Locate the cell with the specified text and output its [X, Y] center coordinate. 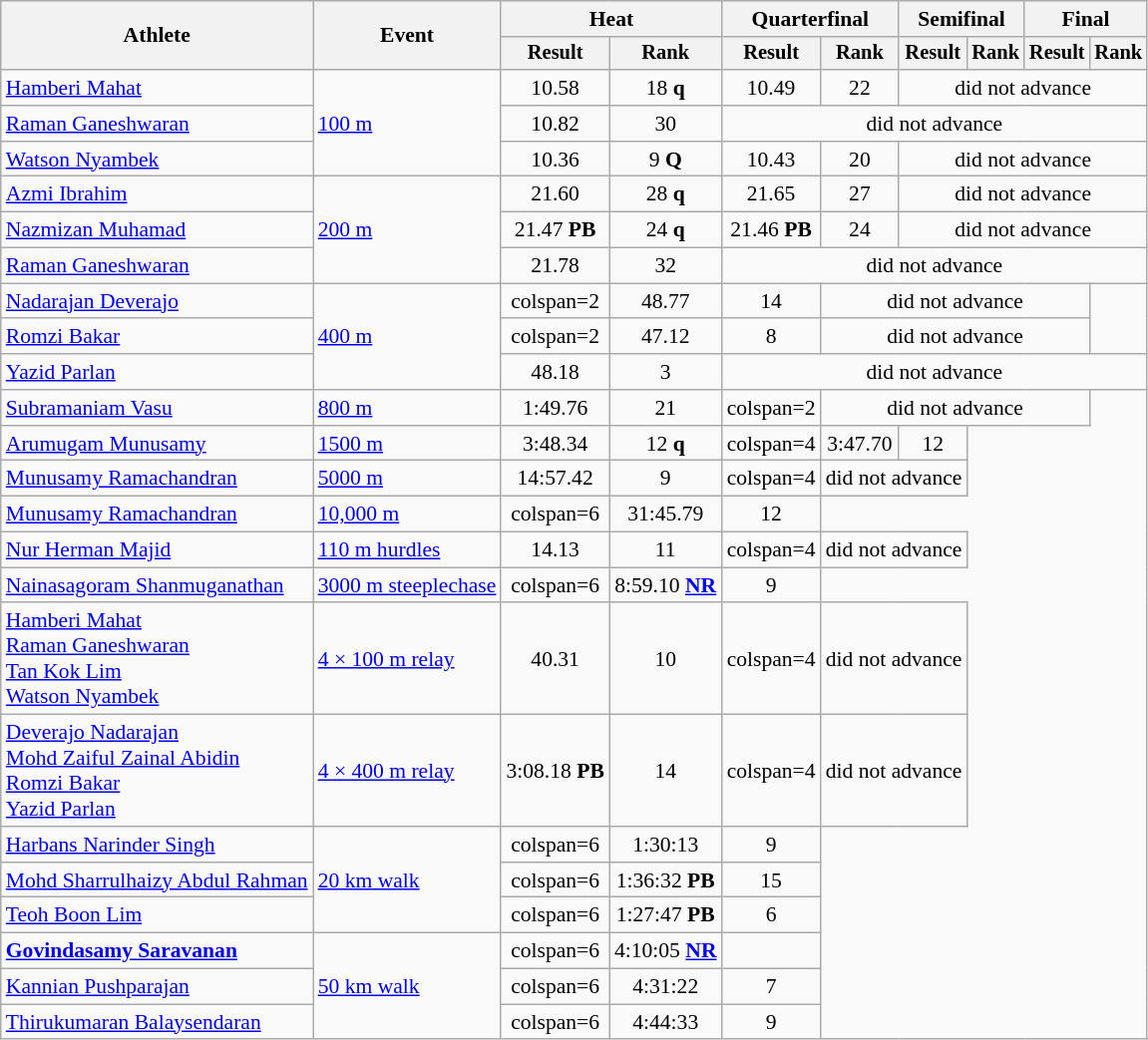
3:47.70 [860, 444]
10,000 m [407, 515]
Arumugam Munusamy [158, 444]
Harbans Narinder Singh [158, 845]
30 [666, 124]
Azmi Ibrahim [158, 194]
24 [860, 230]
21.78 [555, 266]
Event [407, 36]
24 q [666, 230]
Final [1085, 19]
31:45.79 [666, 515]
21.47 PB [555, 230]
Romzi Bakar [158, 337]
8:59.10 NR [666, 585]
28 q [666, 194]
20 km walk [407, 879]
8 [772, 337]
27 [860, 194]
14:57.42 [555, 479]
Thirukumaran Balaysendaran [158, 1022]
Quarterfinal [811, 19]
4 × 400 m relay [407, 771]
1500 m [407, 444]
9 Q [666, 160]
7 [772, 987]
10.82 [555, 124]
1:27:47 PB [666, 915]
15 [772, 880]
10.43 [772, 160]
Athlete [158, 36]
10.58 [555, 88]
Yazid Parlan [158, 372]
48.77 [666, 301]
21.65 [772, 194]
800 m [407, 408]
20 [860, 160]
200 m [407, 229]
Semifinal [961, 19]
Deverajo NadarajanMohd Zaiful Zainal AbidinRomzi BakarYazid Parlan [158, 771]
21.60 [555, 194]
32 [666, 266]
1:36:32 PB [666, 880]
Hamberi Mahat [158, 88]
14.13 [555, 550]
Nazmizan Muhamad [158, 230]
4 × 100 m relay [407, 659]
48.18 [555, 372]
Teoh Boon Lim [158, 915]
Subramaniam Vasu [158, 408]
Mohd Sharrulhaizy Abdul Rahman [158, 880]
110 m hurdles [407, 550]
400 m [407, 337]
Nadarajan Deverajo [158, 301]
22 [860, 88]
Hamberi MahatRaman GaneshwaranTan Kok LimWatson Nyambek [158, 659]
5000 m [407, 479]
4:10:05 NR [666, 951]
Watson Nyambek [158, 160]
21.46 PB [772, 230]
12 q [666, 444]
4:31:22 [666, 987]
Nainasagoram Shanmuganathan [158, 585]
4:44:33 [666, 1022]
3000 m steeplechase [407, 585]
Kannian Pushparajan [158, 987]
Nur Herman Majid [158, 550]
Heat [610, 19]
6 [772, 915]
3 [666, 372]
47.12 [666, 337]
10.36 [555, 160]
Govindasamy Saravanan [158, 951]
100 m [407, 124]
3:48.34 [555, 444]
1:30:13 [666, 845]
11 [666, 550]
10 [666, 659]
3:08.18 PB [555, 771]
1:49.76 [555, 408]
10.49 [772, 88]
18 q [666, 88]
40.31 [555, 659]
50 km walk [407, 987]
21 [666, 408]
